From the cell containing the given text, extract its center point as [X, Y] coordinate. 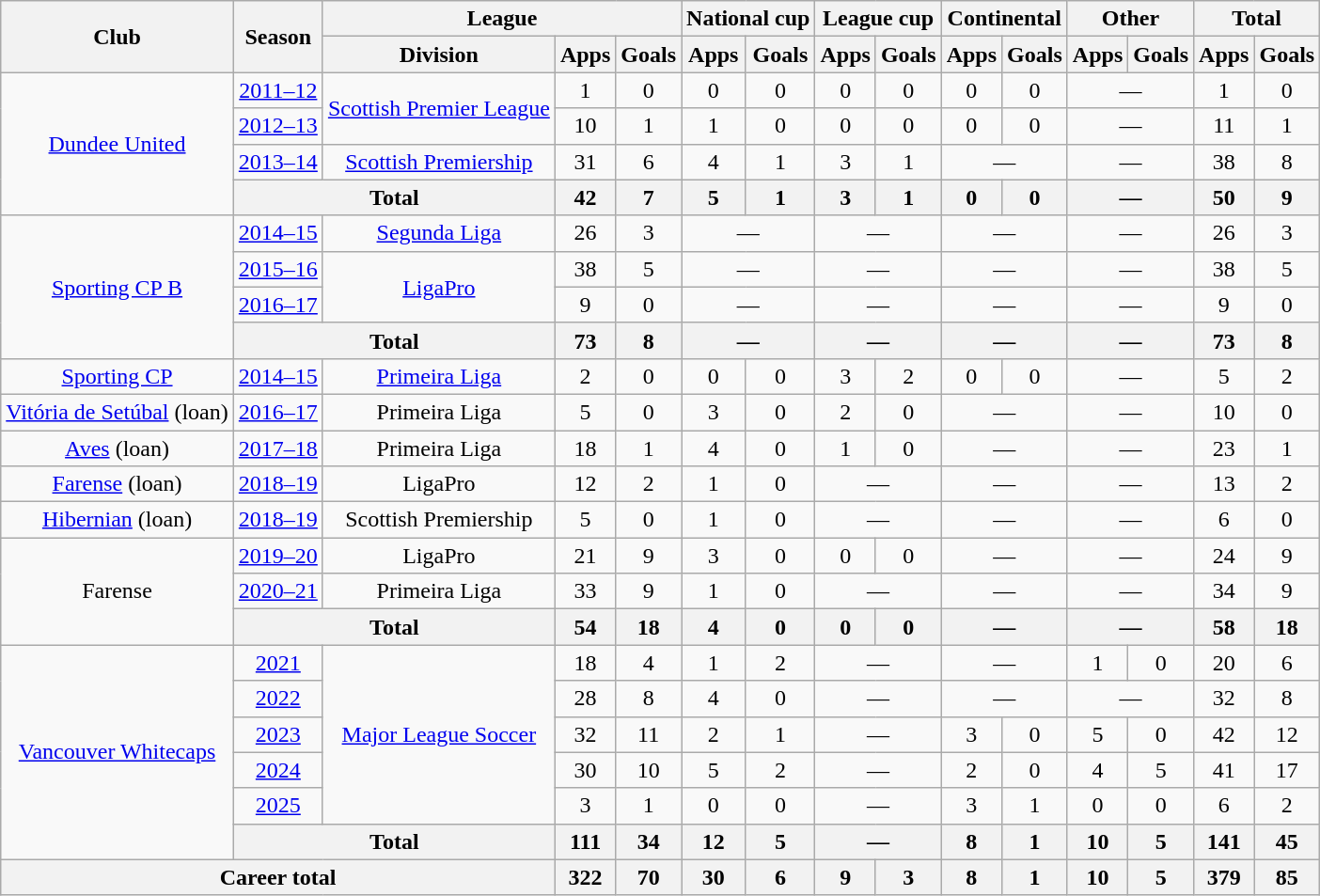
70 [649, 877]
2021 [278, 663]
Career total [278, 877]
13 [1224, 484]
7 [649, 197]
33 [585, 591]
Farense (loan) [118, 484]
31 [585, 162]
2022 [278, 699]
379 [1224, 877]
2023 [278, 734]
Sporting CP [118, 376]
Dundee United [118, 144]
2011–12 [278, 90]
2017–18 [278, 448]
Segunda Liga [438, 233]
28 [585, 699]
23 [1224, 448]
National cup [748, 19]
111 [585, 841]
Club [118, 37]
2013–14 [278, 162]
Division [438, 55]
League cup [878, 19]
41 [1224, 770]
Other [1130, 19]
141 [1224, 841]
58 [1224, 627]
Season [278, 37]
Aves (loan) [118, 448]
Major League Soccer [438, 734]
2024 [278, 770]
21 [585, 556]
2020–21 [278, 591]
2025 [278, 806]
54 [585, 627]
20 [1224, 663]
322 [585, 877]
45 [1287, 841]
League [502, 19]
Farense [118, 591]
24 [1224, 556]
50 [1224, 197]
2015–16 [278, 269]
Sporting CP B [118, 287]
Vancouver Whitecaps [118, 752]
Hibernian (loan) [118, 520]
Scottish Premier League [438, 108]
Vitória de Setúbal (loan) [118, 412]
2012–13 [278, 126]
Continental [1004, 19]
2019–20 [278, 556]
17 [1287, 770]
85 [1287, 877]
